Capture the cell that displays the provided text and extract its (x, y) central coordinate. 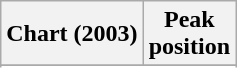
Peakposition (189, 34)
Chart (2003) (72, 34)
